From the cell containing the given text, extract its center point as [X, Y] coordinate. 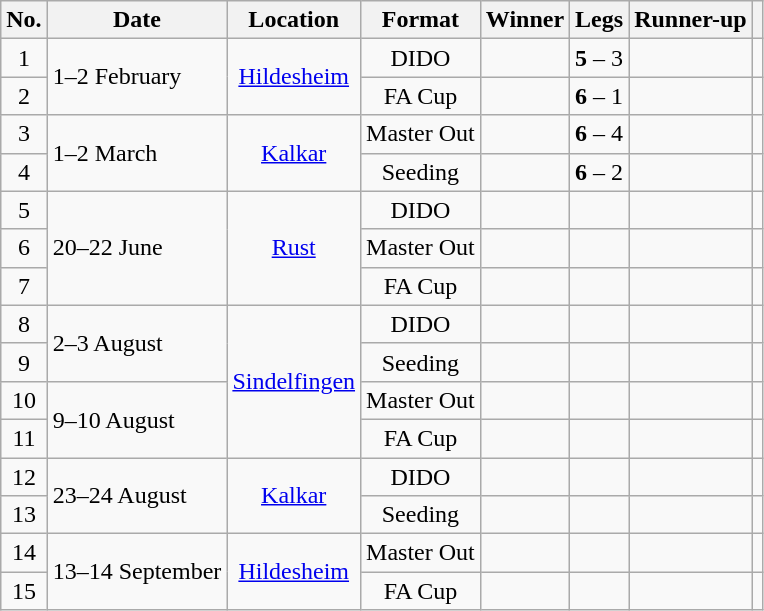
Location [294, 20]
2 [24, 96]
1–2 February [137, 77]
4 [24, 172]
7 [24, 286]
9 [24, 362]
23–24 August [137, 496]
3 [24, 134]
No. [24, 20]
Legs [600, 20]
9–10 August [137, 419]
6 – 2 [600, 172]
6 [24, 248]
12 [24, 477]
14 [24, 553]
11 [24, 438]
5 – 3 [600, 58]
2–3 August [137, 343]
Runner-up [691, 20]
5 [24, 210]
Sindelfingen [294, 381]
Format [421, 20]
6 – 4 [600, 134]
13–14 September [137, 572]
1 [24, 58]
10 [24, 400]
20–22 June [137, 248]
15 [24, 591]
6 – 1 [600, 96]
Rust [294, 248]
Date [137, 20]
1–2 March [137, 153]
8 [24, 324]
Winner [524, 20]
13 [24, 515]
